Find where the given text appears and provide that cell's center as (X, Y) coordinate. 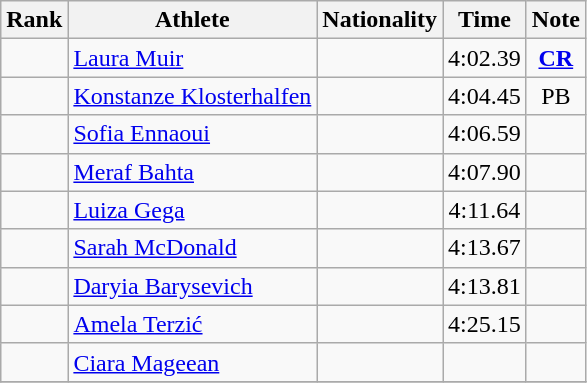
Luiza Gega (192, 210)
4:06.59 (485, 134)
Sofia Ennaoui (192, 134)
Nationality (380, 20)
Daryia Barysevich (192, 286)
Rank (34, 20)
Athlete (192, 20)
CR (556, 58)
Time (485, 20)
Ciara Mageean (192, 362)
4:11.64 (485, 210)
Meraf Bahta (192, 172)
Note (556, 20)
4:02.39 (485, 58)
Laura Muir (192, 58)
4:07.90 (485, 172)
Amela Terzić (192, 324)
4:13.81 (485, 286)
PB (556, 96)
4:13.67 (485, 248)
Sarah McDonald (192, 248)
4:25.15 (485, 324)
4:04.45 (485, 96)
Konstanze Klosterhalfen (192, 96)
